Determine the (x, y) coordinate at the center of the cell enclosing the given text.  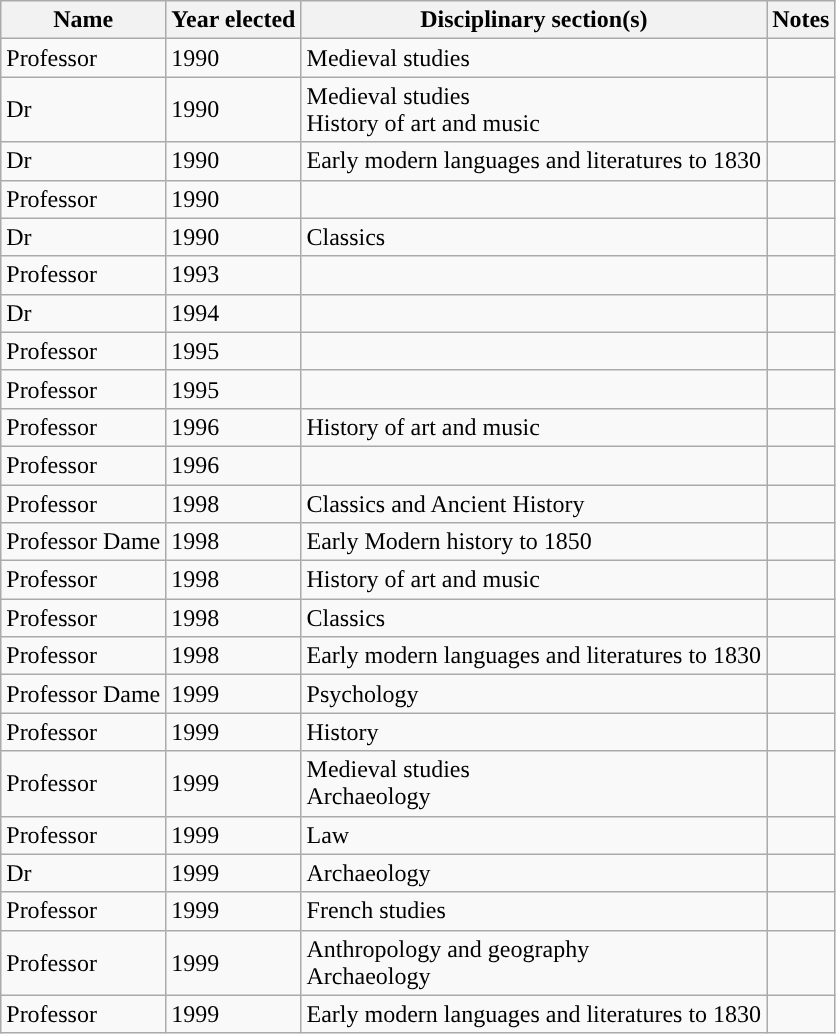
Classics and Ancient History (534, 503)
Early Modern history to 1850 (534, 542)
Psychology (534, 694)
French studies (534, 911)
Medieval studies History of art and music (534, 110)
Archaeology (534, 873)
Medieval studies (534, 58)
Notes (801, 20)
Law (534, 835)
1994 (234, 313)
Medieval studies Archaeology (534, 784)
History (534, 732)
Name (84, 20)
1993 (234, 275)
Anthropology and geography Archaeology (534, 962)
Year elected (234, 20)
Disciplinary section(s) (534, 20)
